Pinpoint the cell where the given text exists, returning its (x, y) midpoint coordinate. 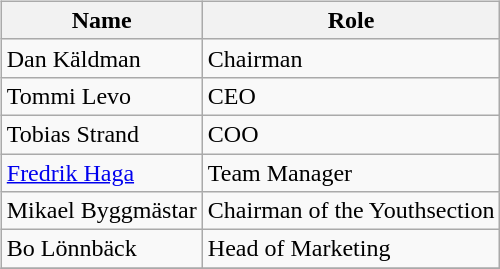
Tommi Levo (102, 96)
Team Manager (351, 173)
Chairman of the Youthsection (351, 211)
Fredrik Haga (102, 173)
Tobias Strand (102, 134)
Role (351, 20)
CEO (351, 96)
Bo Lönnbäck (102, 249)
Dan Käldman (102, 58)
Chairman (351, 58)
Mikael Byggmästar (102, 211)
Name (102, 20)
Head of Marketing (351, 249)
COO (351, 134)
